Find where the given text appears and provide that cell's center as [x, y] coordinate. 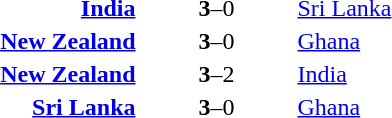
3–0 [216, 41]
3–2 [216, 74]
